For the text-containing cell, return its midpoint in [x, y] coordinate format. 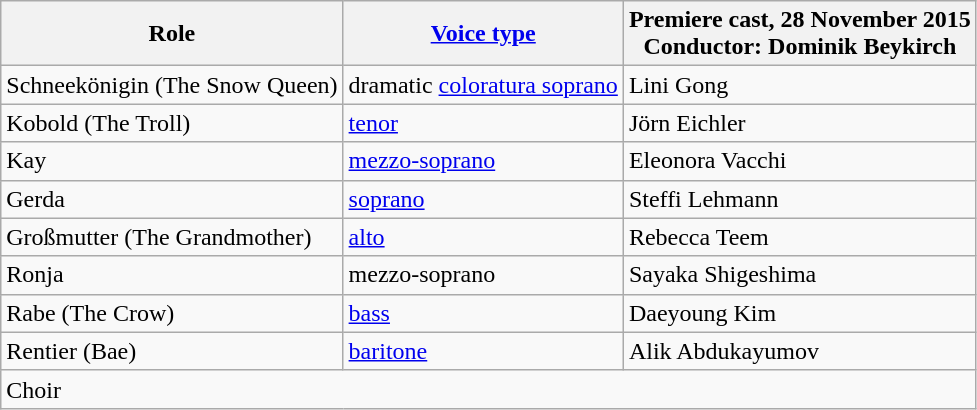
Eleonora Vacchi [800, 161]
Rentier (Bae) [172, 351]
Daeyoung Kim [800, 313]
Schneekönigin (The Snow Queen) [172, 85]
Role [172, 34]
alto [483, 237]
Kobold (The Troll) [172, 123]
Ronja [172, 275]
Kay [172, 161]
Voice type [483, 34]
Jörn Eichler [800, 123]
Gerda [172, 199]
Großmutter (The Grandmother) [172, 237]
Alik Abdukayumov [800, 351]
Premiere cast, 28 November 2015Conductor: Dominik Beykirch [800, 34]
Choir [489, 389]
Lini Gong [800, 85]
Sayaka Shigeshima [800, 275]
Rebecca Teem [800, 237]
dramatic coloratura soprano [483, 85]
tenor [483, 123]
bass [483, 313]
soprano [483, 199]
Steffi Lehmann [800, 199]
Rabe (The Crow) [172, 313]
baritone [483, 351]
